Pinpoint the cell where the given text exists, returning its [X, Y] midpoint coordinate. 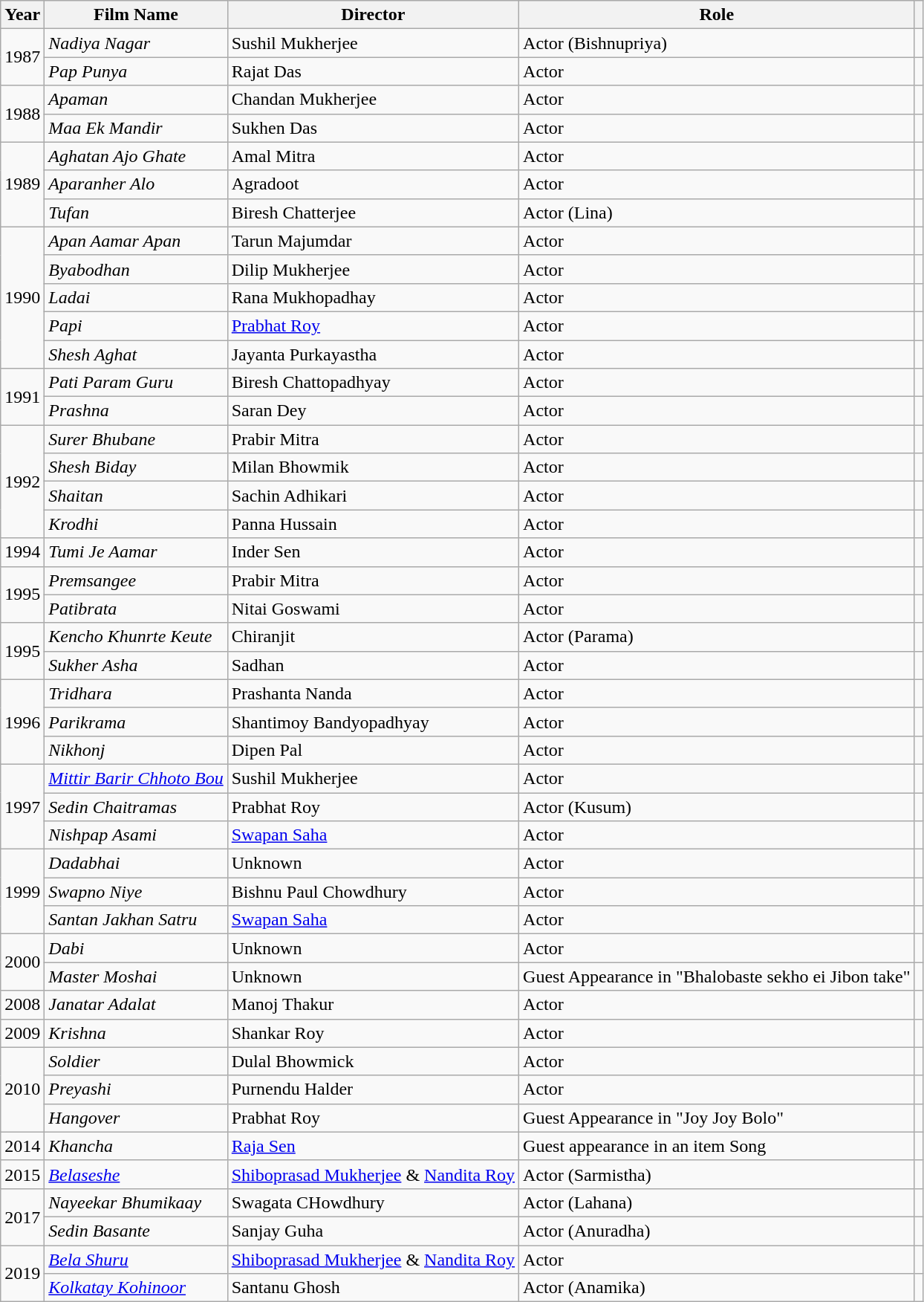
Apaman [136, 100]
Inder Sen [373, 552]
1989 [22, 184]
Prashna [136, 411]
Bela Shuru [136, 1260]
Raja Sen [373, 1146]
Actor (Anuradha) [718, 1231]
Jayanta Purkayastha [373, 354]
Krishna [136, 1033]
Purnendu Halder [373, 1089]
Rajat Das [373, 71]
Sedin Chaitramas [136, 806]
Manoj Thakur [373, 1005]
Master Moshai [136, 976]
Year [22, 15]
Nitai Goswami [373, 609]
Sachin Adhikari [373, 496]
Mittir Barir Chhoto Bou [136, 778]
Krodhi [136, 524]
Pap Punya [136, 71]
1992 [22, 482]
Dadabhai [136, 864]
Preyashi [136, 1089]
Panna Hussain [373, 524]
1999 [22, 892]
Role [718, 15]
1988 [22, 114]
1997 [22, 806]
Aghatan Ajo Ghate [136, 156]
Shankar Roy [373, 1033]
Dulal Bhowmick [373, 1061]
Swagata CHowdhury [373, 1202]
Chandan Mukherjee [373, 100]
Shantimoy Bandyopadhyay [373, 722]
Guest appearance in an item Song [718, 1146]
Soldier [136, 1061]
Sanjay Guha [373, 1231]
Guest Appearance in "Bhalobaste sekho ei Jibon take" [718, 976]
Pati Param Guru [136, 383]
Biresh Chatterjee [373, 213]
Santanu Ghosh [373, 1288]
Milan Bhowmik [373, 467]
Amal Mitra [373, 156]
Actor (Bishnupriya) [718, 43]
Saran Dey [373, 411]
2015 [22, 1174]
2000 [22, 962]
Rana Mukhopadhay [373, 297]
Shesh Aghat [136, 354]
Director [373, 15]
Nikhonj [136, 750]
Sedin Basante [136, 1231]
Actor (Lina) [718, 213]
Nayeekar Bhumikaay [136, 1202]
Actor (Kusum) [718, 806]
Sadhan [373, 665]
Surer Bhubane [136, 439]
1991 [22, 397]
2019 [22, 1274]
2009 [22, 1033]
Agradoot [373, 184]
Dilip Mukherjee [373, 269]
1987 [22, 57]
Actor (Anamika) [718, 1288]
Apan Aamar Apan [136, 241]
Tumi Je Aamar [136, 552]
Tufan [136, 213]
2008 [22, 1005]
Khancha [136, 1146]
2010 [22, 1089]
Film Name [136, 15]
Tarun Majumdar [373, 241]
Sukher Asha [136, 665]
Patibrata [136, 609]
Guest Appearance in "Joy Joy Bolo" [718, 1118]
Actor (Lahana) [718, 1202]
Shaitan [136, 496]
Santan Jakhan Satru [136, 920]
Parikrama [136, 722]
Aparanher Alo [136, 184]
Byabodhan [136, 269]
Biresh Chattopadhyay [373, 383]
Premsangee [136, 580]
Ladai [136, 297]
Actor (Sarmistha) [718, 1174]
Actor (Parama) [718, 637]
Swapno Niye [136, 892]
Nadiya Nagar [136, 43]
Nishpap Asami [136, 835]
2014 [22, 1146]
Chiranjit [373, 637]
Sukhen Das [373, 128]
Tridhara [136, 693]
Belaseshe [136, 1174]
2017 [22, 1217]
Kencho Khunrte Keute [136, 637]
Kolkatay Kohinoor [136, 1288]
Bishnu Paul Chowdhury [373, 892]
Shesh Biday [136, 467]
1996 [22, 722]
Maa Ek Mandir [136, 128]
Hangover [136, 1118]
Prashanta Nanda [373, 693]
1994 [22, 552]
Dipen Pal [373, 750]
Papi [136, 325]
Dabi [136, 948]
1990 [22, 297]
Janatar Adalat [136, 1005]
